Output the (X, Y) coordinate of the center of the cell containing the given text.  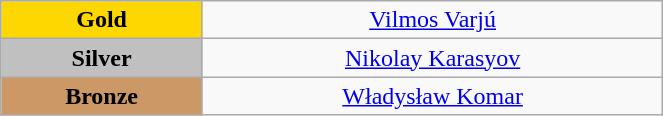
Władysław Komar (432, 96)
Bronze (102, 96)
Gold (102, 20)
Vilmos Varjú (432, 20)
Nikolay Karasyov (432, 58)
Silver (102, 58)
